Identify which cell holds the provided text, then report its [X, Y] central coordinate. 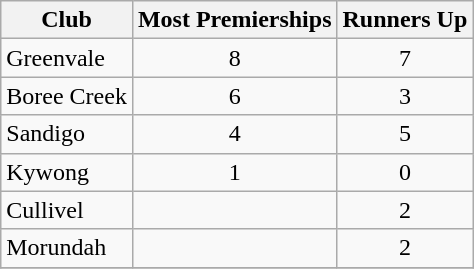
Boree Creek [67, 96]
6 [234, 96]
1 [234, 172]
Runners Up [405, 20]
Club [67, 20]
7 [405, 58]
Cullivel [67, 210]
0 [405, 172]
Morundah [67, 248]
Greenvale [67, 58]
3 [405, 96]
Kywong [67, 172]
4 [234, 134]
8 [234, 58]
Sandigo [67, 134]
Most Premierships [234, 20]
5 [405, 134]
